Detect which cell encompasses the target text, then output its [x, y] center coordinate. 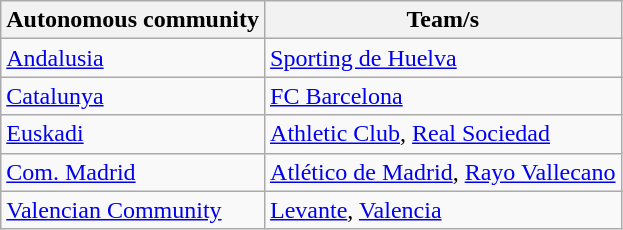
Athletic Club, Real Sociedad [444, 134]
Euskadi [133, 134]
Sporting de Huelva [444, 58]
Andalusia [133, 58]
Levante, Valencia [444, 210]
FC Barcelona [444, 96]
Team/s [444, 20]
Atlético de Madrid, Rayo Vallecano [444, 172]
Autonomous community [133, 20]
Com. Madrid [133, 172]
Catalunya [133, 96]
Valencian Community [133, 210]
